Provide the [x, y] coordinate of the cell's center where the given text is located.  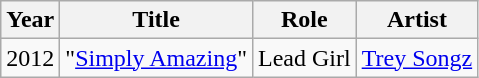
Year [30, 20]
Artist [417, 20]
2012 [30, 58]
Title [156, 20]
Trey Songz [417, 58]
"Simply Amazing" [156, 58]
Lead Girl [304, 58]
Role [304, 20]
